Find where the given text appears and provide that cell's center as (X, Y) coordinate. 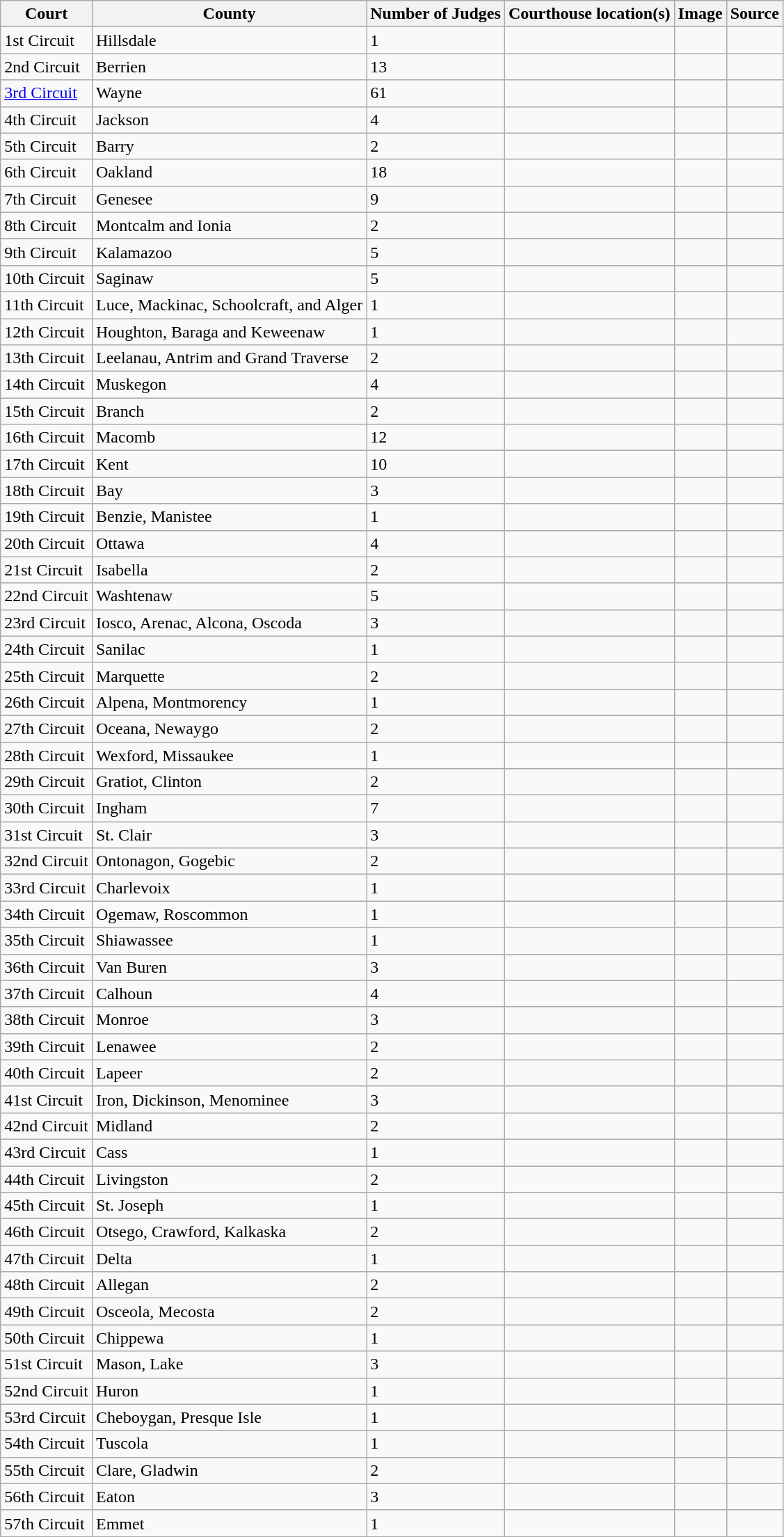
Lapeer (229, 1073)
Clare, Gladwin (229, 1470)
44th Circuit (47, 1179)
49th Circuit (47, 1312)
Barry (229, 146)
51st Circuit (47, 1364)
27th Circuit (47, 728)
7th Circuit (47, 199)
46th Circuit (47, 1232)
Alpena, Montmorency (229, 702)
Bay (229, 491)
10 (435, 464)
Genesee (229, 199)
Otsego, Crawford, Kalkaska (229, 1232)
7 (435, 809)
Iosco, Arenac, Alcona, Oscoda (229, 623)
9 (435, 199)
Mason, Lake (229, 1364)
25th Circuit (47, 676)
1st Circuit (47, 40)
42nd Circuit (47, 1126)
Oakland (229, 173)
47th Circuit (47, 1259)
Ingham (229, 809)
35th Circuit (47, 941)
St. Joseph (229, 1206)
13 (435, 67)
41st Circuit (47, 1099)
Court (47, 14)
Luce, Mackinac, Schoolcraft, and Alger (229, 305)
20th Circuit (47, 543)
23rd Circuit (47, 623)
Source (754, 14)
43rd Circuit (47, 1152)
Montcalm and Ionia (229, 225)
8th Circuit (47, 225)
22nd Circuit (47, 596)
45th Circuit (47, 1206)
12th Circuit (47, 332)
13th Circuit (47, 358)
17th Circuit (47, 464)
52nd Circuit (47, 1391)
Courthouse location(s) (589, 14)
61 (435, 93)
50th Circuit (47, 1338)
21st Circuit (47, 570)
Kent (229, 464)
55th Circuit (47, 1470)
36th Circuit (47, 967)
31st Circuit (47, 835)
Van Buren (229, 967)
29th Circuit (47, 782)
Leelanau, Antrim and Grand Traverse (229, 358)
Marquette (229, 676)
34th Circuit (47, 914)
3rd Circuit (47, 93)
Monroe (229, 1020)
Charlevoix (229, 888)
St. Clair (229, 835)
16th Circuit (47, 438)
Ontonagon, Gogebic (229, 861)
24th Circuit (47, 649)
Muskegon (229, 385)
Saginaw (229, 278)
Tuscola (229, 1444)
Eaton (229, 1497)
Cass (229, 1152)
11th Circuit (47, 305)
19th Circuit (47, 517)
4th Circuit (47, 120)
40th Circuit (47, 1073)
18th Circuit (47, 491)
Number of Judges (435, 14)
15th Circuit (47, 411)
Berrien (229, 67)
39th Circuit (47, 1046)
Huron (229, 1391)
Iron, Dickinson, Menominee (229, 1099)
Gratiot, Clinton (229, 782)
Image (700, 14)
County (229, 14)
57th Circuit (47, 1523)
32nd Circuit (47, 861)
33rd Circuit (47, 888)
Macomb (229, 438)
Houghton, Baraga and Keweenaw (229, 332)
28th Circuit (47, 755)
6th Circuit (47, 173)
Hillsdale (229, 40)
18 (435, 173)
Ogemaw, Roscommon (229, 914)
30th Circuit (47, 809)
14th Circuit (47, 385)
Osceola, Mecosta (229, 1312)
48th Circuit (47, 1285)
Benzie, Manistee (229, 517)
Allegan (229, 1285)
38th Circuit (47, 1020)
Midland (229, 1126)
56th Circuit (47, 1497)
Livingston (229, 1179)
Lenawee (229, 1046)
5th Circuit (47, 146)
37th Circuit (47, 994)
Branch (229, 411)
Ottawa (229, 543)
Wexford, Missaukee (229, 755)
Washtenaw (229, 596)
Oceana, Newaygo (229, 728)
9th Circuit (47, 252)
Wayne (229, 93)
10th Circuit (47, 278)
2nd Circuit (47, 67)
Isabella (229, 570)
Sanilac (229, 649)
Emmet (229, 1523)
Chippewa (229, 1338)
Delta (229, 1259)
12 (435, 438)
Cheboygan, Presque Isle (229, 1417)
Shiawassee (229, 941)
26th Circuit (47, 702)
Calhoun (229, 994)
Kalamazoo (229, 252)
53rd Circuit (47, 1417)
Jackson (229, 120)
54th Circuit (47, 1444)
